Scan for the cell matching the given text and deliver its (X, Y) coordinate at center. 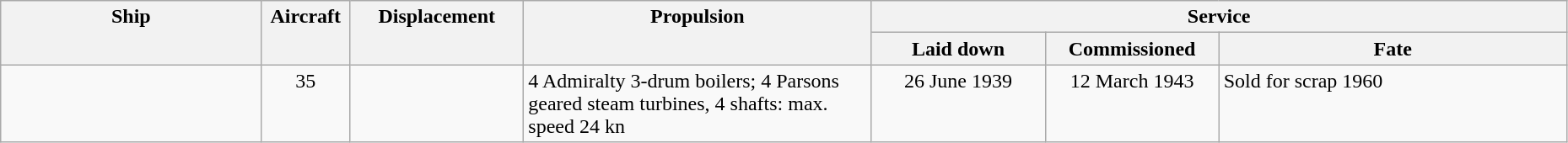
Sold for scrap 1960 (1393, 103)
26 June 1939 (958, 103)
Commissioned (1132, 49)
Ship (132, 33)
Fate (1393, 49)
4 Admiralty 3-drum boilers; 4 Parsons geared steam turbines, 4 shafts: max. speed 24 kn (698, 103)
35 (305, 103)
Aircraft (305, 33)
12 March 1943 (1132, 103)
Laid down (958, 49)
Displacement (437, 33)
Propulsion (698, 33)
Service (1219, 17)
